Identify which cell holds the provided text, then report its [X, Y] central coordinate. 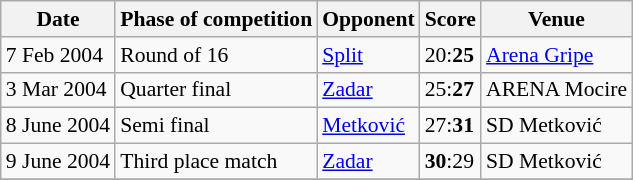
7 Feb 2004 [58, 55]
Quarter final [216, 90]
Semi final [216, 126]
Split [368, 55]
20:25 [450, 55]
Round of 16 [216, 55]
Phase of competition [216, 19]
Metković [368, 126]
Opponent [368, 19]
ARENA Mocire [556, 90]
Venue [556, 19]
Date [58, 19]
Score [450, 19]
30:29 [450, 162]
25:27 [450, 90]
8 June 2004 [58, 126]
Third place match [216, 162]
3 Mar 2004 [58, 90]
9 June 2004 [58, 162]
27:31 [450, 126]
Arena Gripe [556, 55]
